Identify which cell holds the provided text, then report its [X, Y] central coordinate. 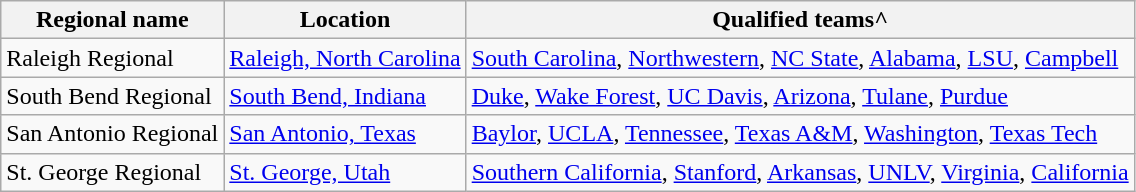
Regional name [112, 20]
South Bend Regional [112, 96]
Qualified teams^ [800, 20]
South Bend, Indiana [345, 96]
Location [345, 20]
San Antonio Regional [112, 134]
San Antonio, Texas [345, 134]
Baylor, UCLA, Tennessee, Texas A&M, Washington, Texas Tech [800, 134]
Raleigh Regional [112, 58]
Raleigh, North Carolina [345, 58]
South Carolina, Northwestern, NC State, Alabama, LSU, Campbell [800, 58]
St. George, Utah [345, 172]
Duke, Wake Forest, UC Davis, Arizona, Tulane, Purdue [800, 96]
Southern California, Stanford, Arkansas, UNLV, Virginia, California [800, 172]
St. George Regional [112, 172]
